Pinpoint the cell where the given text exists, returning its [X, Y] midpoint coordinate. 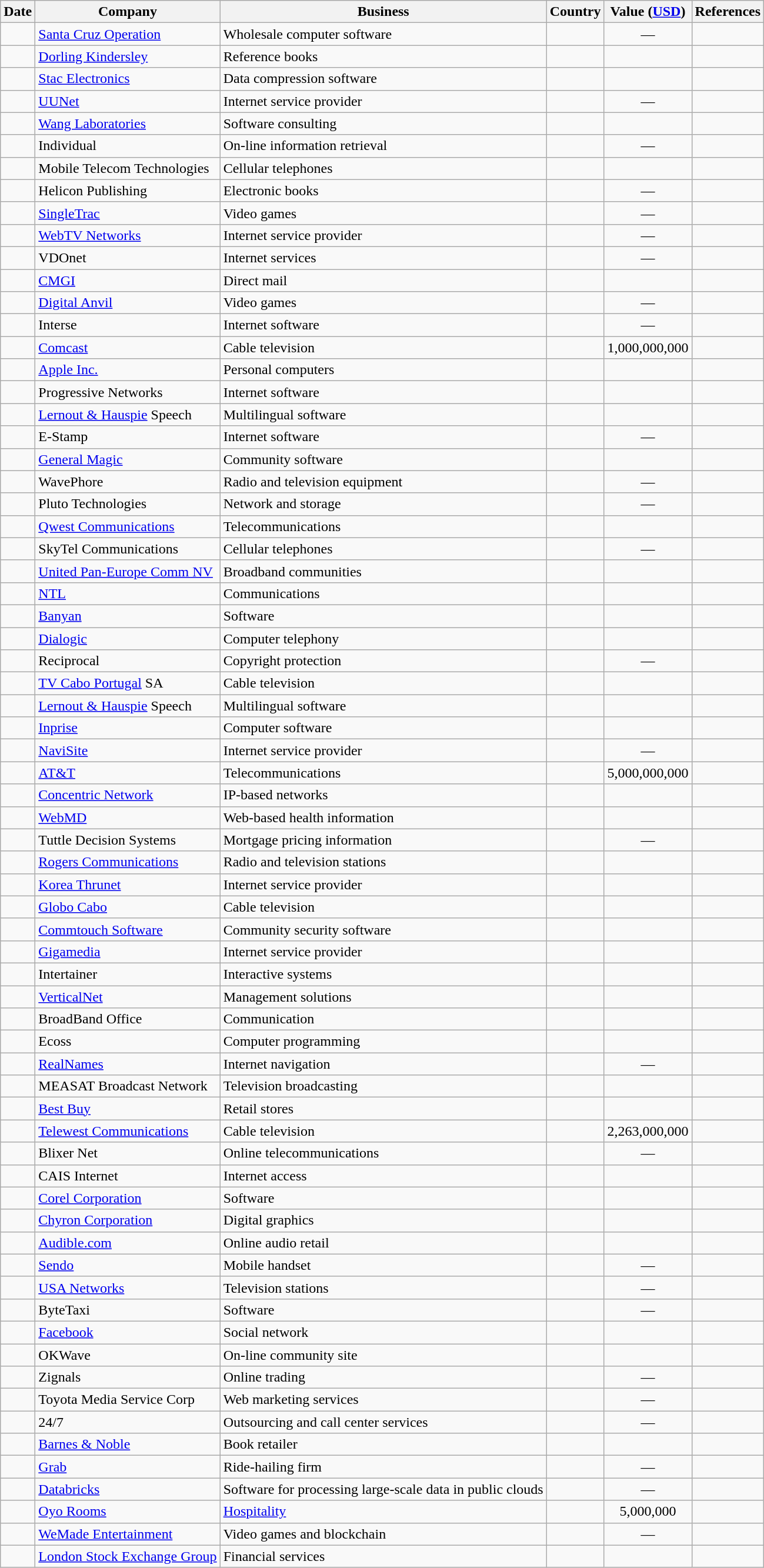
Intertainer [128, 974]
E-Stamp [128, 437]
Company [128, 12]
Telewest Communications [128, 1131]
Television broadcasting [383, 1086]
London Stock Exchange Group [128, 1556]
SingleTrac [128, 213]
Online trading [383, 1377]
Social network [383, 1332]
Date [18, 12]
Television stations [383, 1287]
Qwest Communications [128, 526]
Corel Corporation [128, 1198]
Globo Cabo [128, 907]
Online telecommunications [383, 1153]
OKWave [128, 1355]
Electronic books [383, 191]
Inprise [128, 728]
Mobile handset [383, 1265]
Rogers Communications [128, 862]
WavePhore [128, 482]
NaviSite [128, 750]
Sendo [128, 1265]
Book retailer [383, 1444]
Mortgage pricing information [383, 840]
Business [383, 12]
RealNames [128, 1064]
Toyota Media Service Corp [128, 1400]
Internet navigation [383, 1064]
MEASAT Broadcast Network [128, 1086]
Video games and blockchain [383, 1534]
Concentric Network [128, 795]
Country [575, 12]
Stac Electronics [128, 79]
Tuttle Decision Systems [128, 840]
Computer telephony [383, 638]
Radio and television stations [383, 862]
WebTV Networks [128, 235]
Financial services [383, 1556]
Radio and television equipment [383, 482]
Progressive Networks [128, 392]
Online audio retail [383, 1243]
Best Buy [128, 1109]
Apple Inc. [128, 370]
Wholesale computer software [383, 34]
Network and storage [383, 504]
Comcast [128, 348]
Korea Thrunet [128, 885]
Individual [128, 146]
NTL [128, 593]
Management solutions [383, 997]
Grab [128, 1467]
Communications [383, 593]
CMGI [128, 281]
Broadband communities [383, 571]
Commtouch Software [128, 929]
Databricks [128, 1489]
Dorling Kindersley [128, 56]
Audible.com [128, 1243]
Interactive systems [383, 974]
Software consulting [383, 124]
Gigamedia [128, 952]
TV Cabo Portugal SA [128, 683]
Digital graphics [383, 1220]
Web marketing services [383, 1400]
Barnes & Noble [128, 1444]
Internet access [383, 1176]
Santa Cruz Operation [128, 34]
Interse [128, 325]
Value (USD) [648, 12]
Internet services [383, 258]
On-line information retrieval [383, 146]
Pluto Technologies [128, 504]
Communication [383, 1019]
BroadBand Office [128, 1019]
SkyTel Communications [128, 549]
Reciprocal [128, 661]
Computer programming [383, 1042]
VDOnet [128, 258]
AT&T [128, 773]
Banyan [128, 616]
Community security software [383, 929]
24/7 [128, 1422]
Ecoss [128, 1042]
ByteTaxi [128, 1310]
Hospitality [383, 1512]
WeMade Entertainment [128, 1534]
Community software [383, 459]
Personal computers [383, 370]
References [728, 12]
5,000,000,000 [648, 773]
1,000,000,000 [648, 348]
Oyo Rooms [128, 1512]
5,000,000 [648, 1512]
UUNet [128, 101]
Direct mail [383, 281]
On-line community site [383, 1355]
VerticalNet [128, 997]
Copyright protection [383, 661]
Dialogic [128, 638]
Facebook [128, 1332]
Computer software [383, 728]
CAIS Internet [128, 1176]
WebMD [128, 818]
IP-based networks [383, 795]
United Pan-Europe Comm NV [128, 571]
Chyron Corporation [128, 1220]
Outsourcing and call center services [383, 1422]
Ride-hailing firm [383, 1467]
Digital Anvil [128, 303]
Mobile Telecom Technologies [128, 168]
Helicon Publishing [128, 191]
Zignals [128, 1377]
Software for processing large-scale data in public clouds [383, 1489]
2,263,000,000 [648, 1131]
Blixer Net [128, 1153]
Reference books [383, 56]
General Magic [128, 459]
Wang Laboratories [128, 124]
Data compression software [383, 79]
Web-based health information [383, 818]
USA Networks [128, 1287]
Retail stores [383, 1109]
